For the text-containing cell, return its midpoint in (X, Y) coordinate format. 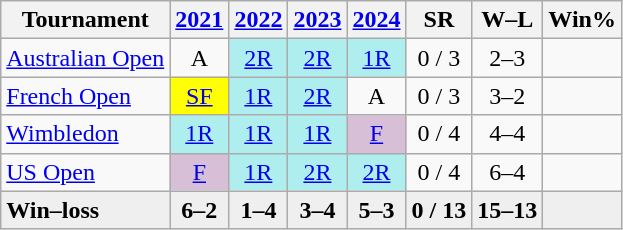
Wimbledon (86, 134)
Win–loss (86, 210)
Win% (582, 20)
6–2 (200, 210)
1–4 (258, 210)
15–13 (508, 210)
3–2 (508, 96)
2023 (318, 20)
SR (439, 20)
Tournament (86, 20)
2–3 (508, 58)
SF (200, 96)
2022 (258, 20)
3–4 (318, 210)
5–3 (376, 210)
2021 (200, 20)
US Open (86, 172)
6–4 (508, 172)
0 / 13 (439, 210)
W–L (508, 20)
4–4 (508, 134)
Australian Open (86, 58)
French Open (86, 96)
2024 (376, 20)
